Scan for the cell matching the given text and deliver its [x, y] coordinate at center. 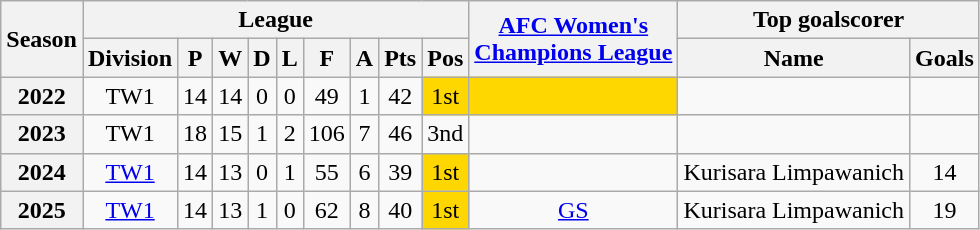
18 [196, 134]
106 [326, 134]
Pos [446, 58]
A [364, 58]
2022 [42, 96]
Pts [400, 58]
8 [364, 210]
AFC Women'sChampions League [574, 39]
2024 [42, 172]
F [326, 58]
55 [326, 172]
2025 [42, 210]
6 [364, 172]
D [262, 58]
2023 [42, 134]
L [290, 58]
Top goalscorer [828, 20]
GS [574, 210]
Division [130, 58]
Season [42, 39]
2 [290, 134]
62 [326, 210]
Goals [945, 58]
39 [400, 172]
15 [230, 134]
7 [364, 134]
3nd [446, 134]
42 [400, 96]
40 [400, 210]
League [275, 20]
Name [794, 58]
W [230, 58]
P [196, 58]
46 [400, 134]
19 [945, 210]
49 [326, 96]
